Search for the cell housing the specified text and yield its [X, Y] center coordinate. 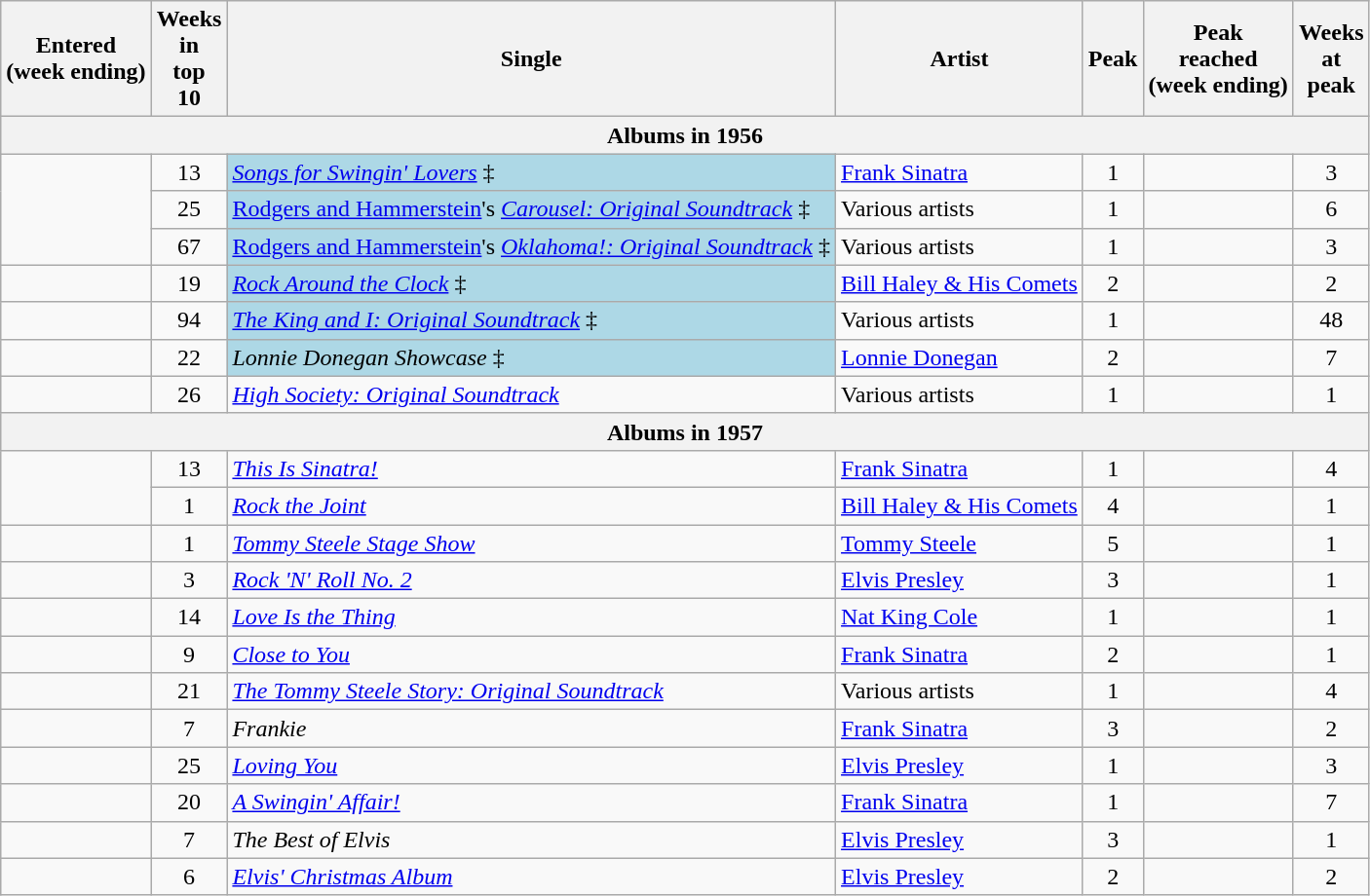
20 [189, 803]
Peak [1113, 58]
Rodgers and Hammerstein's Oklahoma!: Original Soundtrack ‡ [532, 246]
Albums in 1956 [685, 135]
94 [189, 320]
Lonnie Donegan [960, 357]
Loving You [532, 765]
The Best of Elvis [532, 840]
48 [1331, 320]
High Society: Original Soundtrack [532, 394]
Rock 'N' Roll No. 2 [532, 580]
Weeksatpeak [1331, 58]
Frankie [532, 728]
Close to You [532, 654]
14 [189, 617]
Lonnie Donegan Showcase ‡ [532, 357]
19 [189, 283]
Weeksintop10 [189, 58]
Peakreached (week ending) [1218, 58]
Love Is the Thing [532, 617]
5 [1113, 542]
Tommy Steele Stage Show [532, 542]
Nat King Cole [960, 617]
Elvis' Christmas Album [532, 877]
26 [189, 394]
Entered (week ending) [76, 58]
The King and I: Original Soundtrack ‡ [532, 320]
This Is Sinatra! [532, 468]
9 [189, 654]
Tommy Steele [960, 542]
Artist [960, 58]
Single [532, 58]
Rodgers and Hammerstein's Carousel: Original Soundtrack ‡ [532, 209]
A Swingin' Affair! [532, 803]
67 [189, 246]
22 [189, 357]
Songs for Swingin' Lovers ‡ [532, 172]
Albums in 1957 [685, 431]
Rock the Joint [532, 505]
Rock Around the Clock ‡ [532, 283]
21 [189, 691]
The Tommy Steele Story: Original Soundtrack [532, 691]
